Extract the [x, y] coordinate from the center of the cell holding the provided text.  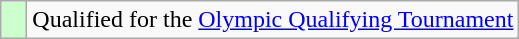
Qualified for the Olympic Qualifying Tournament [273, 20]
